Scan for the cell matching the given text and deliver its (x, y) coordinate at center. 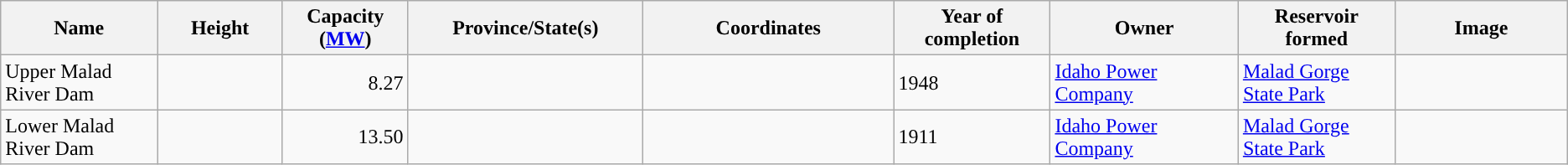
Owner (1144, 28)
8.27 (345, 82)
1948 (972, 82)
Coordinates (769, 28)
Reservoir formed (1317, 28)
Capacity (MW) (345, 28)
Province/State(s) (526, 28)
Upper Malad River Dam (79, 82)
Year of completion (972, 28)
Image (1481, 28)
Lower Malad River Dam (79, 137)
1911 (972, 137)
13.50 (345, 137)
Height (220, 28)
Name (79, 28)
